For the text-containing cell, return its midpoint in (X, Y) coordinate format. 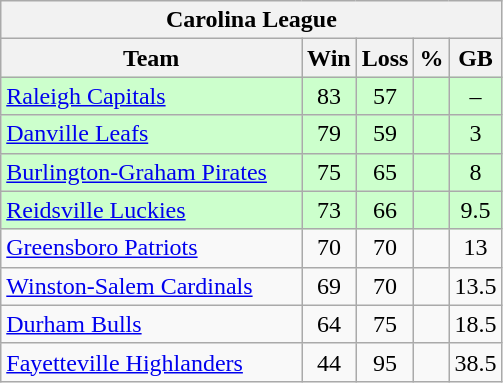
65 (385, 172)
Greensboro Patriots (152, 248)
Win (330, 58)
Durham Bulls (152, 324)
44 (330, 362)
13.5 (476, 286)
8 (476, 172)
9.5 (476, 210)
13 (476, 248)
73 (330, 210)
3 (476, 134)
69 (330, 286)
% (432, 58)
38.5 (476, 362)
18.5 (476, 324)
59 (385, 134)
Raleigh Capitals (152, 96)
Burlington-Graham Pirates (152, 172)
Fayetteville Highlanders (152, 362)
GB (476, 58)
Reidsville Luckies (152, 210)
Danville Leafs (152, 134)
Loss (385, 58)
64 (330, 324)
95 (385, 362)
Winston-Salem Cardinals (152, 286)
Team (152, 58)
66 (385, 210)
57 (385, 96)
83 (330, 96)
79 (330, 134)
– (476, 96)
Carolina League (252, 20)
